From the cell containing the given text, extract its center point as [X, Y] coordinate. 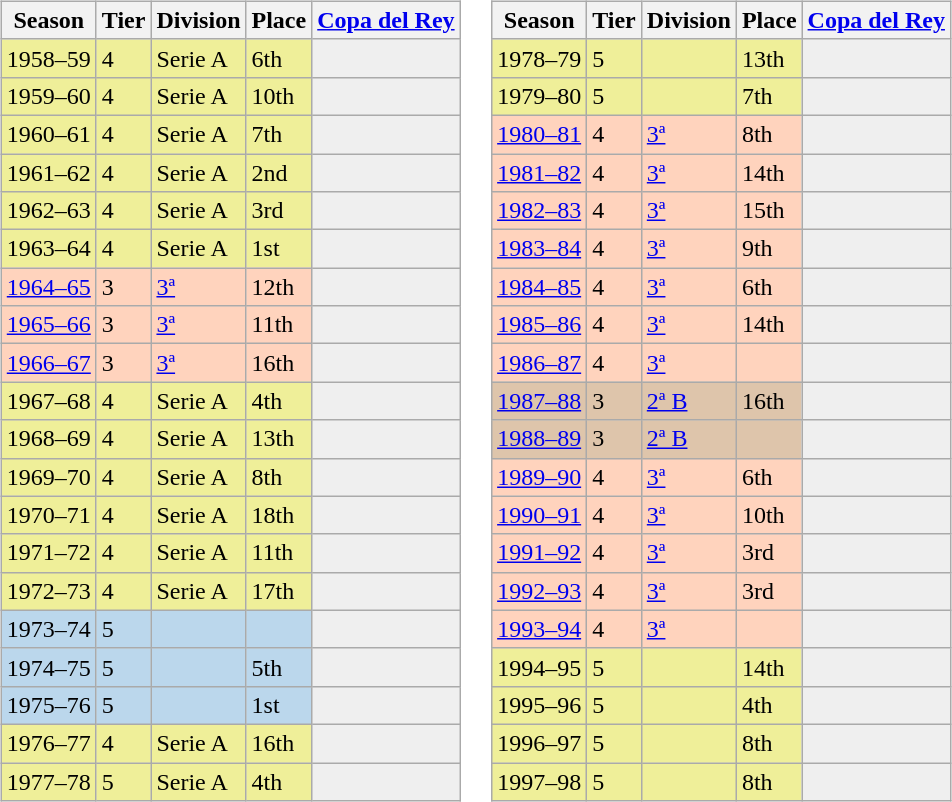
1990–91 [540, 515]
1984–85 [540, 287]
1976–77 [48, 743]
1982–83 [540, 211]
1959–60 [48, 96]
1980–81 [540, 134]
1970–71 [48, 515]
1985–86 [540, 325]
1994–95 [540, 667]
1979–80 [540, 96]
1978–79 [540, 58]
9th [769, 249]
1961–62 [48, 173]
1997–98 [540, 781]
1965–66 [48, 325]
15th [769, 211]
1967–68 [48, 401]
1963–64 [48, 249]
1988–89 [540, 439]
1987–88 [540, 401]
1986–87 [540, 363]
1975–76 [48, 705]
1983–84 [540, 249]
17th [279, 591]
1958–59 [48, 58]
1968–69 [48, 439]
1977–78 [48, 781]
1971–72 [48, 553]
12th [279, 287]
2nd [279, 173]
1969–70 [48, 477]
1964–65 [48, 287]
18th [279, 515]
1996–97 [540, 743]
1966–67 [48, 363]
1991–92 [540, 553]
1974–75 [48, 667]
1989–90 [540, 477]
1973–74 [48, 629]
1962–63 [48, 211]
1981–82 [540, 173]
5th [279, 667]
1992–93 [540, 591]
1993–94 [540, 629]
1960–61 [48, 134]
1995–96 [540, 705]
1972–73 [48, 591]
